Scan for the cell matching the given text and deliver its [x, y] coordinate at center. 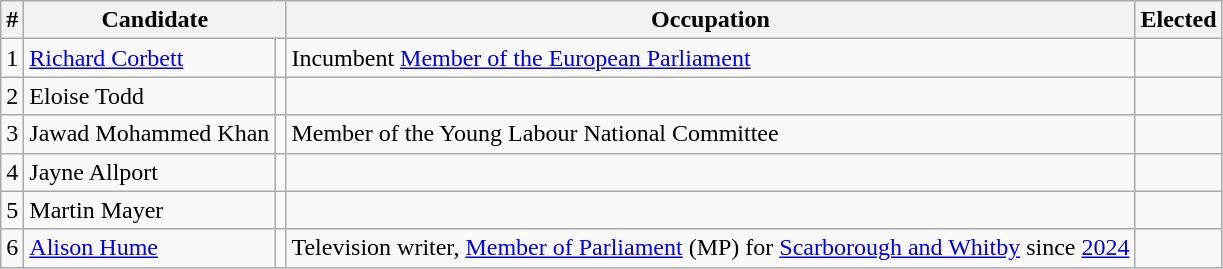
Member of the Young Labour National Committee [710, 134]
Richard Corbett [150, 58]
Martin Mayer [150, 210]
5 [12, 210]
Jawad Mohammed Khan [150, 134]
Jayne Allport [150, 172]
Eloise Todd [150, 96]
Elected [1178, 20]
4 [12, 172]
Candidate [155, 20]
6 [12, 248]
Occupation [710, 20]
2 [12, 96]
Alison Hume [150, 248]
1 [12, 58]
Television writer, Member of Parliament (MP) for Scarborough and Whitby since 2024 [710, 248]
3 [12, 134]
Incumbent Member of the European Parliament [710, 58]
# [12, 20]
